Extract the (x, y) coordinate from the center of the cell holding the provided text.  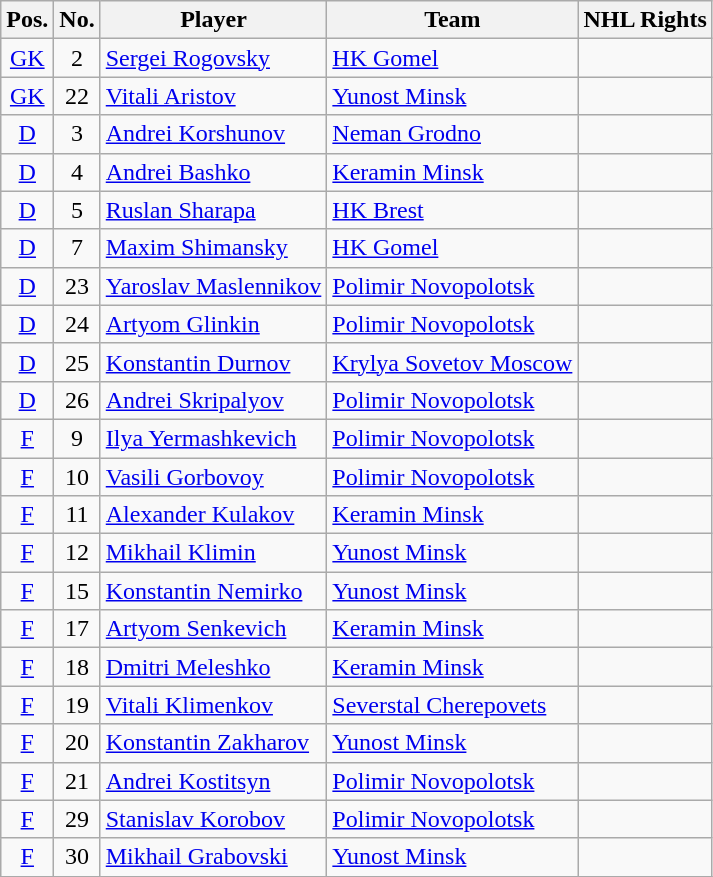
Krylya Sovetov Moscow (452, 362)
12 (77, 553)
NHL Rights (645, 20)
10 (77, 477)
3 (77, 134)
Artyom Glinkin (214, 324)
Andrei Skripalyov (214, 400)
Konstantin Zakharov (214, 743)
Sergei Rogovsky (214, 58)
23 (77, 286)
Mikhail Klimin (214, 553)
29 (77, 819)
22 (77, 96)
17 (77, 629)
21 (77, 781)
9 (77, 438)
Vitali Klimenkov (214, 705)
2 (77, 58)
Neman Grodno (452, 134)
Vasili Gorbovoy (214, 477)
4 (77, 172)
Andrei Korshunov (214, 134)
25 (77, 362)
Stanislav Korobov (214, 819)
Andrei Kostitsyn (214, 781)
Severstal Cherepovets (452, 705)
20 (77, 743)
Alexander Kulakov (214, 515)
Team (452, 20)
7 (77, 248)
Mikhail Grabovski (214, 857)
Andrei Bashko (214, 172)
18 (77, 667)
24 (77, 324)
Ilya Yermashkevich (214, 438)
15 (77, 591)
Yaroslav Maslennikov (214, 286)
Maxim Shimansky (214, 248)
No. (77, 20)
Vitali Aristov (214, 96)
Dmitri Meleshko (214, 667)
30 (77, 857)
26 (77, 400)
5 (77, 210)
Konstantin Nemirko (214, 591)
Konstantin Durnov (214, 362)
19 (77, 705)
Ruslan Sharapa (214, 210)
Player (214, 20)
Pos. (28, 20)
HK Brest (452, 210)
11 (77, 515)
Artyom Senkevich (214, 629)
